Pinpoint the cell where the given text exists, returning its (X, Y) midpoint coordinate. 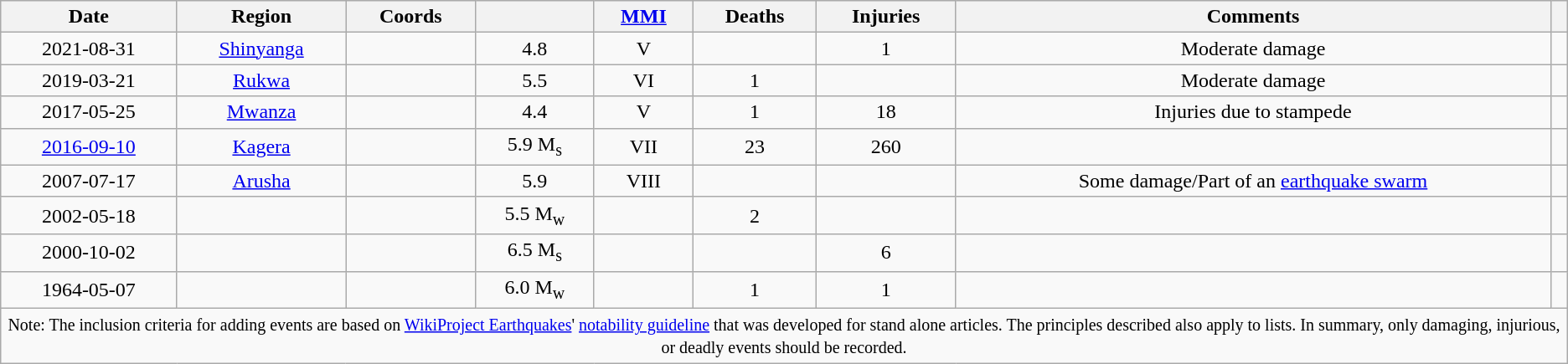
Injuries due to stampede (1253, 112)
Arusha (261, 181)
5.9 Ms (534, 146)
4.4 (534, 112)
2021-08-31 (89, 49)
2002-05-18 (89, 215)
Injuries (886, 17)
1964-05-07 (89, 290)
18 (886, 112)
6 (886, 253)
5.5 Mw (534, 215)
Some damage/Part of an earthquake swarm (1253, 181)
Rukwa (261, 80)
Date (89, 17)
5.9 (534, 181)
6.0 Mw (534, 290)
Coords (410, 17)
6.5 Ms (534, 253)
2000-10-02 (89, 253)
2016-09-10 (89, 146)
260 (886, 146)
VIII (643, 181)
Region (261, 17)
Kagera (261, 146)
2017-05-25 (89, 112)
VII (643, 146)
2 (756, 215)
Deaths (756, 17)
Comments (1253, 17)
23 (756, 146)
4.8 (534, 49)
5.5 (534, 80)
2019-03-21 (89, 80)
VI (643, 80)
2007-07-17 (89, 181)
Shinyanga (261, 49)
Mwanza (261, 112)
MMI (643, 17)
